From the cell containing the given text, extract its center point as (X, Y) coordinate. 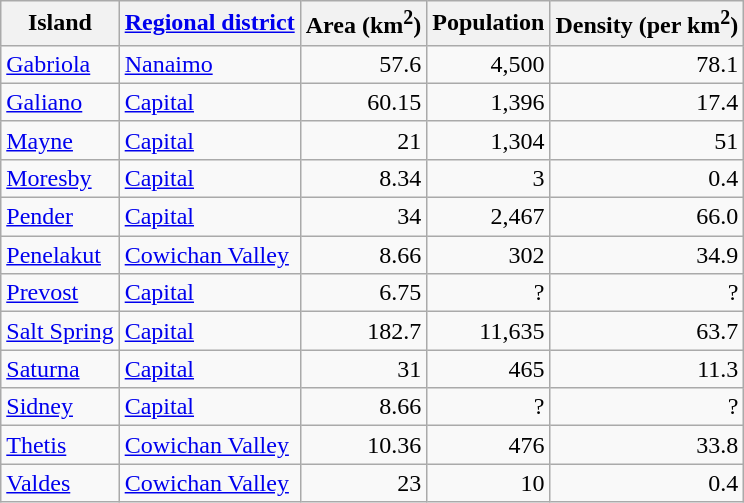
8.34 (364, 178)
Pender (60, 217)
10.36 (364, 445)
63.7 (647, 331)
66.0 (647, 217)
Galiano (60, 102)
Population (488, 24)
182.7 (364, 331)
Density (per km2) (647, 24)
78.1 (647, 64)
Prevost (60, 293)
Moresby (60, 178)
Thetis (60, 445)
57.6 (364, 64)
31 (364, 369)
Mayne (60, 140)
34 (364, 217)
Nanaimo (210, 64)
51 (647, 140)
Regional district (210, 24)
6.75 (364, 293)
1,304 (488, 140)
Salt Spring (60, 331)
2,467 (488, 217)
Area (km2) (364, 24)
476 (488, 445)
23 (364, 483)
Saturna (60, 369)
10 (488, 483)
21 (364, 140)
465 (488, 369)
3 (488, 178)
11.3 (647, 369)
1,396 (488, 102)
302 (488, 255)
Penelakut (60, 255)
Island (60, 24)
17.4 (647, 102)
Valdes (60, 483)
Gabriola (60, 64)
11,635 (488, 331)
34.9 (647, 255)
33.8 (647, 445)
60.15 (364, 102)
Sidney (60, 407)
4,500 (488, 64)
